Provide the (x, y) coordinate of the cell's center where the given text is located.  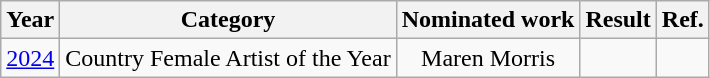
Nominated work (488, 20)
Year (30, 20)
Maren Morris (488, 58)
Result (618, 20)
Country Female Artist of the Year (228, 58)
Category (228, 20)
2024 (30, 58)
Ref. (682, 20)
